Identify which cell holds the provided text, then report its (x, y) central coordinate. 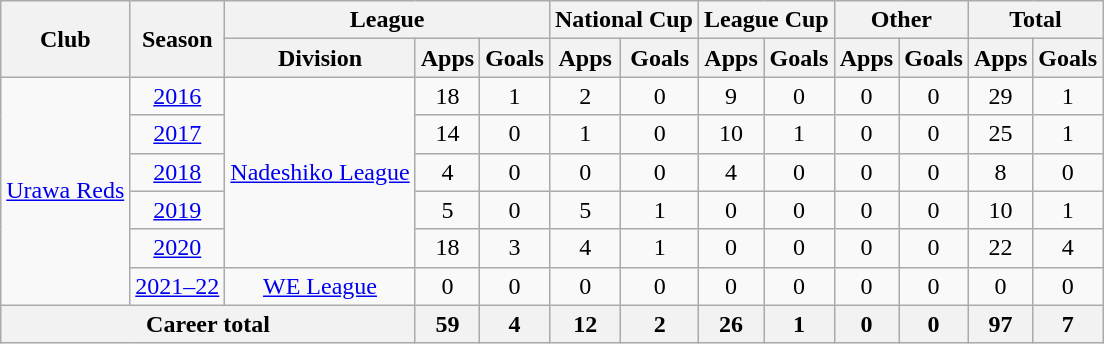
Other (901, 20)
22 (1000, 248)
Club (66, 39)
Season (178, 39)
26 (730, 324)
League (388, 20)
Nadeshiko League (320, 172)
2019 (178, 210)
25 (1000, 134)
59 (447, 324)
Career total (208, 324)
2020 (178, 248)
7 (1068, 324)
League Cup (766, 20)
2018 (178, 172)
29 (1000, 96)
2016 (178, 96)
Urawa Reds (66, 191)
9 (730, 96)
WE League (320, 286)
3 (515, 248)
97 (1000, 324)
14 (447, 134)
2017 (178, 134)
8 (1000, 172)
2021–22 (178, 286)
12 (585, 324)
Division (320, 58)
National Cup (624, 20)
Total (1035, 20)
